Provide the (X, Y) coordinate of the cell's center where the given text is located.  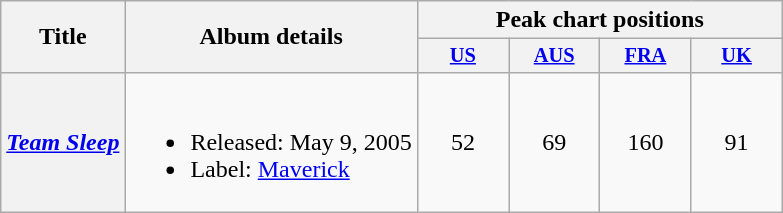
52 (462, 142)
Album details (271, 37)
Released: May 9, 2005Label: Maverick (271, 142)
160 (646, 142)
FRA (646, 56)
US (462, 56)
AUS (554, 56)
Team Sleep (63, 142)
Title (63, 37)
UK (736, 56)
69 (554, 142)
Peak chart positions (600, 20)
91 (736, 142)
